Search for the cell housing the specified text and yield its [X, Y] center coordinate. 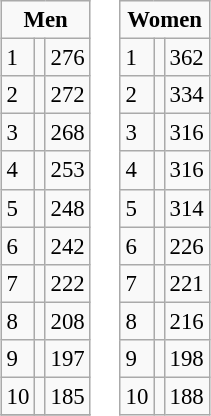
248 [68, 208]
276 [68, 58]
208 [68, 321]
253 [68, 170]
221 [186, 283]
242 [68, 246]
197 [68, 358]
314 [186, 208]
216 [186, 321]
188 [186, 396]
226 [186, 246]
334 [186, 95]
198 [186, 358]
185 [68, 396]
272 [68, 95]
222 [68, 283]
268 [68, 133]
Men [46, 20]
Women [164, 20]
362 [186, 58]
